From the cell containing the given text, extract its center point as [X, Y] coordinate. 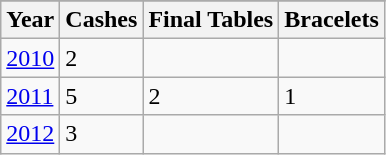
1 [332, 96]
Cashes [102, 20]
Year [30, 20]
2010 [30, 58]
Final Tables [211, 20]
3 [102, 134]
2012 [30, 134]
2011 [30, 96]
Bracelets [332, 20]
5 [102, 96]
